Identify which cell holds the provided text, then report its [x, y] central coordinate. 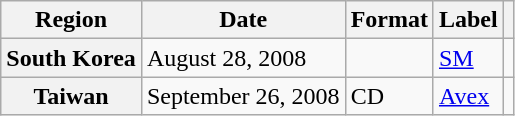
South Korea [72, 58]
September 26, 2008 [243, 96]
Avex [468, 96]
SM [468, 58]
Date [243, 20]
CD [389, 96]
Region [72, 20]
Format [389, 20]
August 28, 2008 [243, 58]
Label [468, 20]
Taiwan [72, 96]
